Pinpoint the cell where the given text exists, returning its (X, Y) midpoint coordinate. 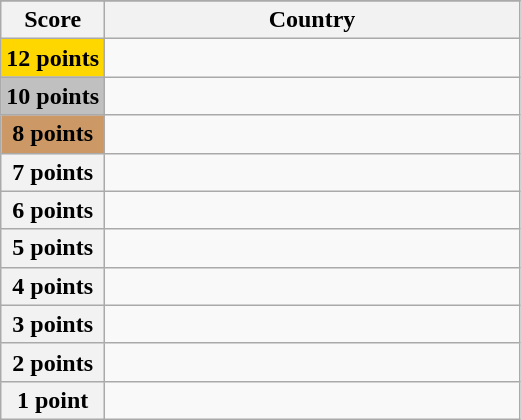
3 points (53, 324)
Score (53, 20)
6 points (53, 210)
Country (312, 20)
1 point (53, 400)
4 points (53, 286)
5 points (53, 248)
8 points (53, 134)
10 points (53, 96)
2 points (53, 362)
12 points (53, 58)
7 points (53, 172)
